Provide the [X, Y] coordinate of the cell's center where the given text is located.  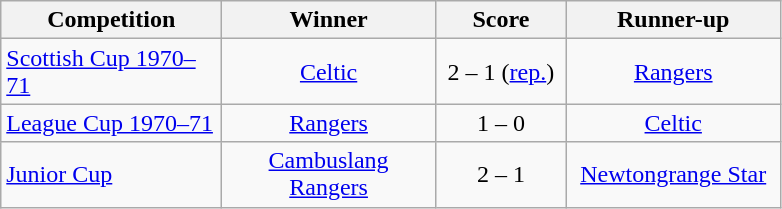
1 – 0 [500, 123]
Scottish Cup 1970–71 [112, 72]
Competition [112, 20]
2 – 1 [500, 174]
Winner [329, 20]
Runner-up [673, 20]
League Cup 1970–71 [112, 123]
Newtongrange Star [673, 174]
2 – 1 (rep.) [500, 72]
Score [500, 20]
Cambuslang Rangers [329, 174]
Junior Cup [112, 174]
